Identify which cell holds the provided text, then report its (X, Y) central coordinate. 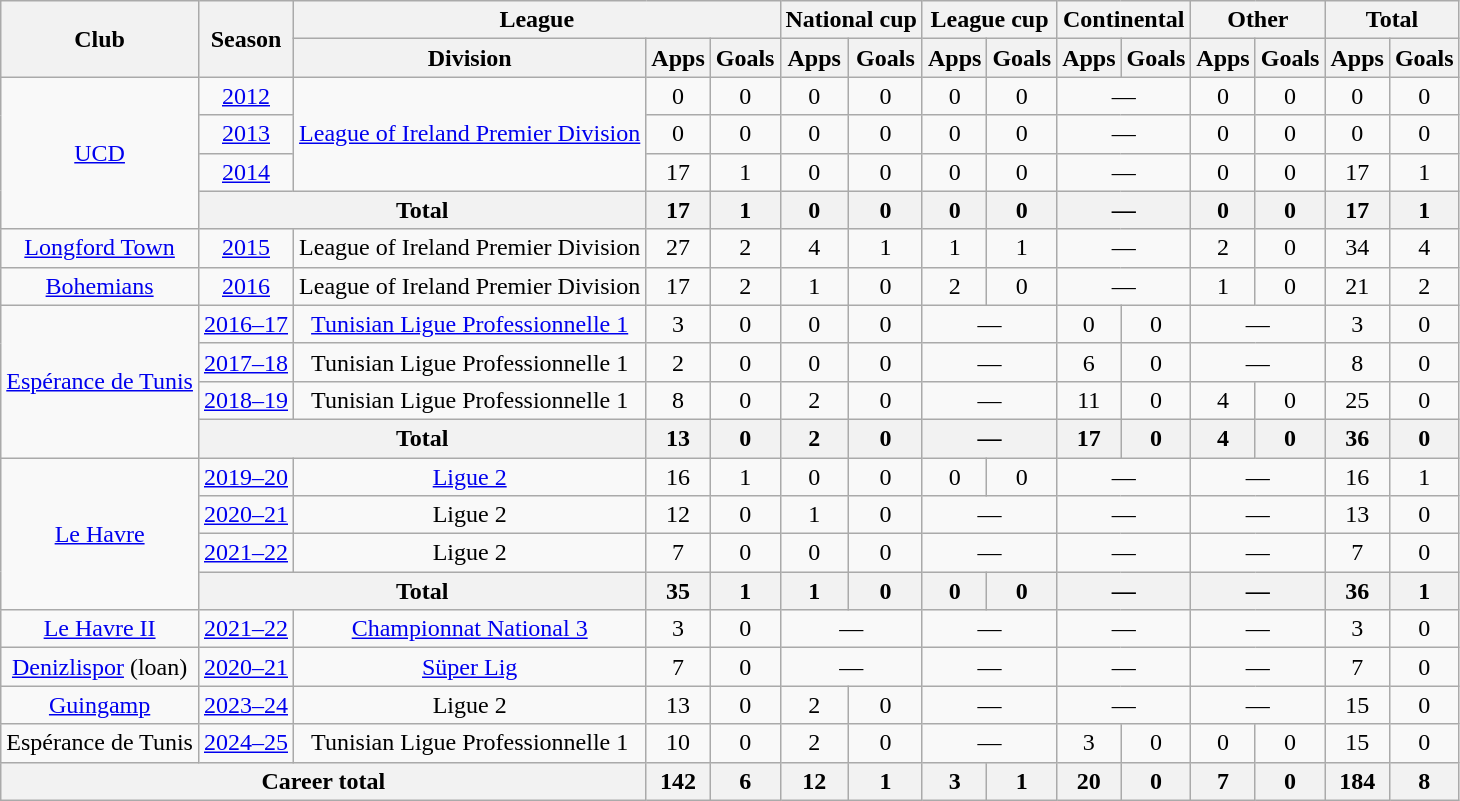
2014 (246, 172)
Denizlispor (loan) (100, 667)
League cup (989, 20)
2015 (246, 248)
2012 (246, 96)
27 (678, 248)
Club (100, 39)
Continental (1124, 20)
Season (246, 39)
League (537, 20)
Bohemians (100, 286)
National cup (851, 20)
2023–24 (246, 705)
34 (1357, 248)
Other (1258, 20)
Career total (324, 781)
UCD (100, 153)
35 (678, 591)
2017–18 (246, 362)
Le Havre (100, 534)
2016 (246, 286)
Le Havre II (100, 629)
Championnat National 3 (470, 629)
21 (1357, 286)
10 (678, 743)
2013 (246, 134)
20 (1089, 781)
Süper Lig (470, 667)
184 (1357, 781)
2019–20 (246, 477)
2024–25 (246, 743)
Guingamp (100, 705)
142 (678, 781)
2018–19 (246, 400)
Division (470, 58)
2016–17 (246, 324)
11 (1089, 400)
25 (1357, 400)
Longford Town (100, 248)
